Locate the cell with the specified text and output its (x, y) center coordinate. 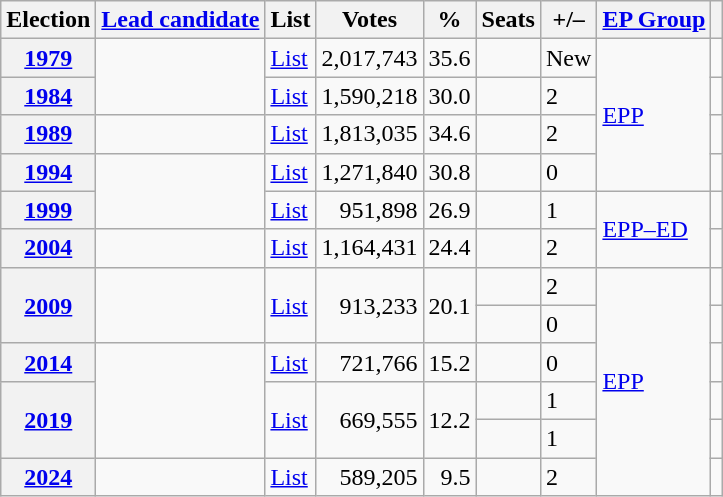
35.6 (450, 58)
Votes (370, 20)
New (568, 58)
2024 (48, 477)
1,590,218 (370, 96)
26.9 (450, 210)
1979 (48, 58)
589,205 (370, 477)
1994 (48, 172)
2019 (48, 419)
15.2 (450, 362)
30.8 (450, 172)
2009 (48, 305)
1999 (48, 210)
2014 (48, 362)
1,164,431 (370, 248)
1984 (48, 96)
EPP–ED (654, 229)
% (450, 20)
+/– (568, 20)
1989 (48, 134)
24.4 (450, 248)
1,271,840 (370, 172)
12.2 (450, 419)
Seats (508, 20)
2,017,743 (370, 58)
Lead candidate (180, 20)
2004 (48, 248)
20.1 (450, 305)
951,898 (370, 210)
Election (48, 20)
1,813,035 (370, 134)
913,233 (370, 305)
EP Group (654, 20)
9.5 (450, 477)
34.6 (450, 134)
669,555 (370, 419)
721,766 (370, 362)
30.0 (450, 96)
